Determine the (x, y) coordinate at the center of the cell enclosing the given text.  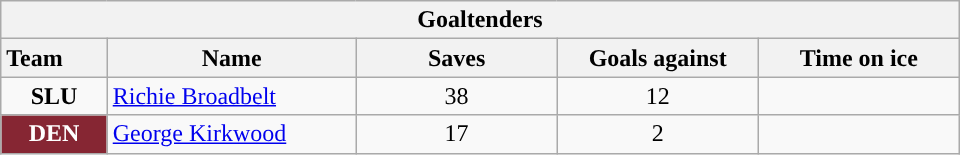
Name (232, 58)
DEN (54, 134)
Saves (456, 58)
38 (456, 96)
2 (658, 134)
Team (54, 58)
SLU (54, 96)
Goaltenders (480, 20)
17 (456, 134)
Goals against (658, 58)
12 (658, 96)
George Kirkwood (232, 134)
Time on ice (858, 58)
Richie Broadbelt (232, 96)
